Provide the [x, y] coordinate of the cell's center where the given text is located.  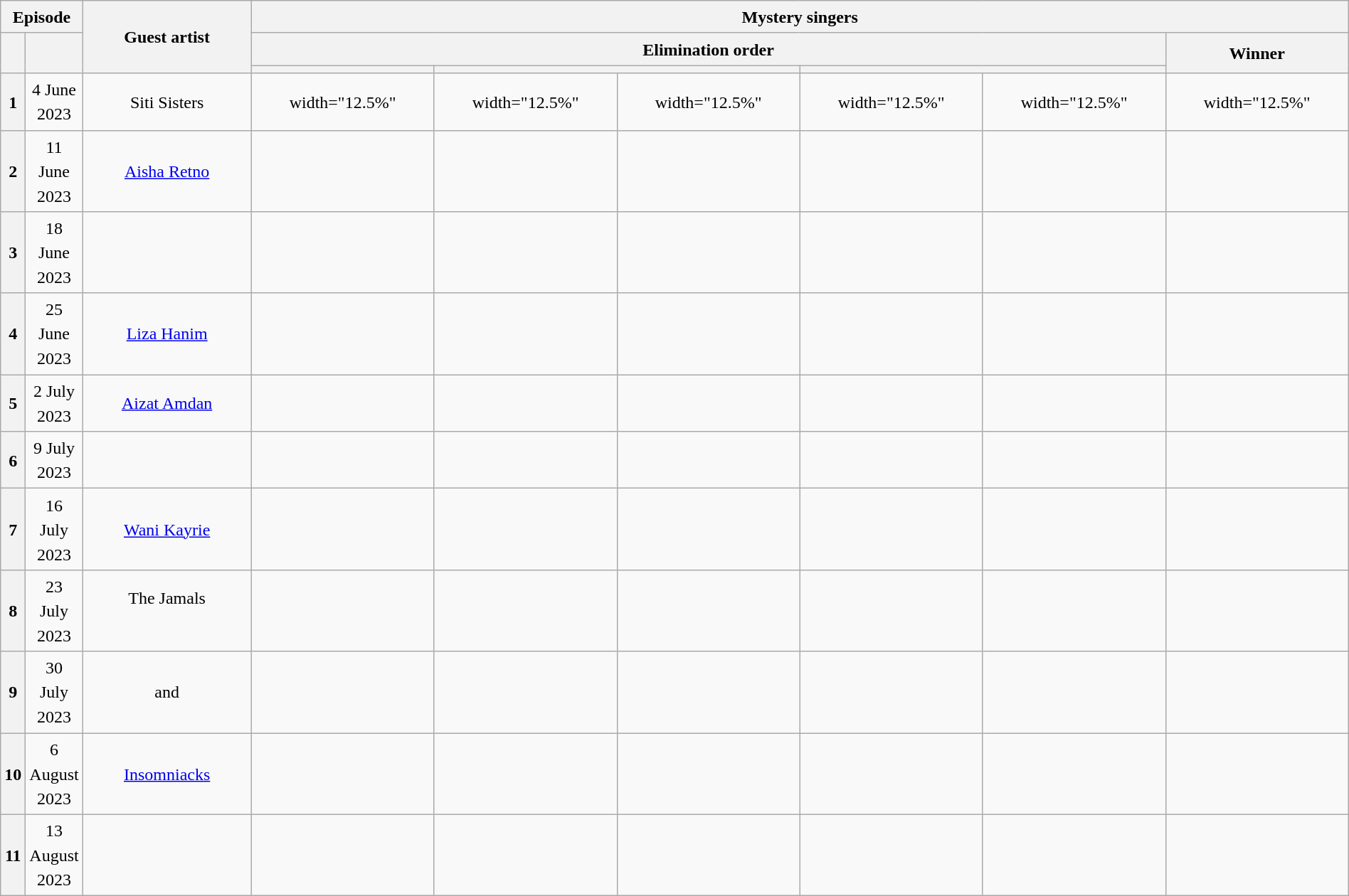
Insomniacks [166, 774]
Aisha Retno [166, 171]
Mystery singers [800, 17]
Elimination order [709, 49]
8 [13, 610]
Winner [1257, 53]
9 July 2023 [54, 460]
Siti Sisters [166, 102]
7 [13, 529]
Wani Kayrie [166, 529]
30 July 2023 [54, 693]
10 [13, 774]
6 [13, 460]
Guest artist [166, 37]
9 [13, 693]
11 June 2023 [54, 171]
The Jamals [166, 610]
Liza Hanim [166, 334]
16 July 2023 [54, 529]
and [166, 693]
11 [13, 855]
2 July 2023 [54, 403]
23 July 2023 [54, 610]
2 [13, 171]
Aizat Amdan [166, 403]
5 [13, 403]
4 June 2023 [54, 102]
4 [13, 334]
18 June 2023 [54, 253]
1 [13, 102]
Episode [41, 17]
3 [13, 253]
13 August 2023 [54, 855]
6 August 2023 [54, 774]
25 June 2023 [54, 334]
